From the cell containing the given text, extract its center point as [x, y] coordinate. 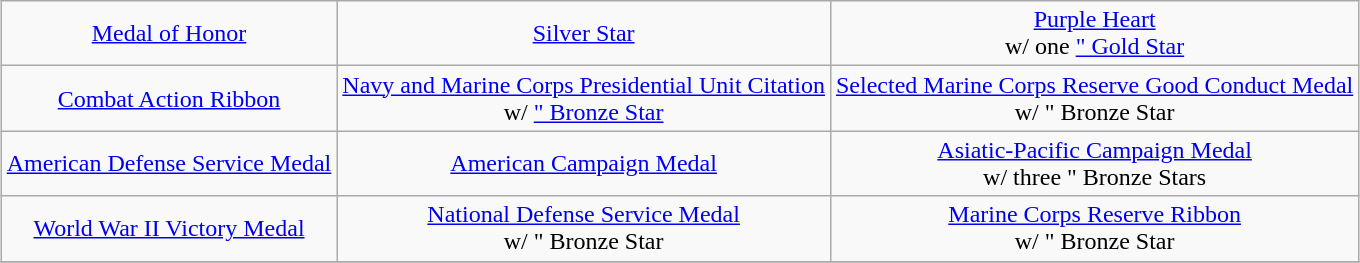
Silver Star [584, 34]
American Defense Service Medal [169, 164]
Purple Heartw/ one " Gold Star [1094, 34]
American Campaign Medal [584, 164]
Selected Marine Corps Reserve Good Conduct Medal w/ " Bronze Star [1094, 98]
Asiatic-Pacific Campaign Medalw/ three " Bronze Stars [1094, 164]
World War II Victory Medal [169, 228]
Medal of Honor [169, 34]
Navy and Marine Corps Presidential Unit Citation w/ " Bronze Star [584, 98]
Marine Corps Reserve Ribbonw/ " Bronze Star [1094, 228]
National Defense Service Medalw/ " Bronze Star [584, 228]
Combat Action Ribbon [169, 98]
